From the cell containing the given text, extract its center point as (x, y) coordinate. 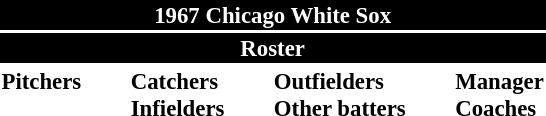
1967 Chicago White Sox (272, 15)
Roster (272, 48)
